Scan for the cell matching the given text and deliver its [X, Y] coordinate at center. 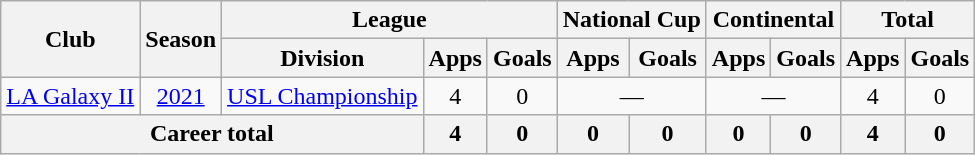
USL Championship [323, 96]
Continental [773, 20]
Total [908, 20]
Division [323, 58]
League [390, 20]
National Cup [632, 20]
2021 [181, 96]
LA Galaxy II [70, 96]
Career total [212, 134]
Season [181, 39]
Club [70, 39]
